Provide the (X, Y) coordinate of the cell's center where the given text is located.  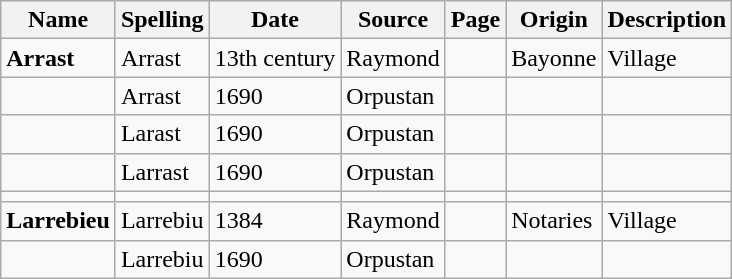
Larrebieu (58, 221)
Larrast (162, 172)
Spelling (162, 20)
Origin (554, 20)
Source (393, 20)
Notaries (554, 221)
1384 (275, 221)
Larast (162, 134)
13th century (275, 58)
Date (275, 20)
Page (475, 20)
Name (58, 20)
Bayonne (554, 58)
Description (667, 20)
